For the text-containing cell, return its midpoint in [x, y] coordinate format. 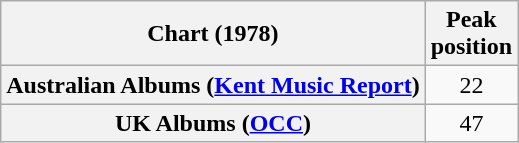
47 [471, 123]
UK Albums (OCC) [213, 123]
22 [471, 85]
Chart (1978) [213, 34]
Peakposition [471, 34]
Australian Albums (Kent Music Report) [213, 85]
